Scan for the cell matching the given text and deliver its [x, y] coordinate at center. 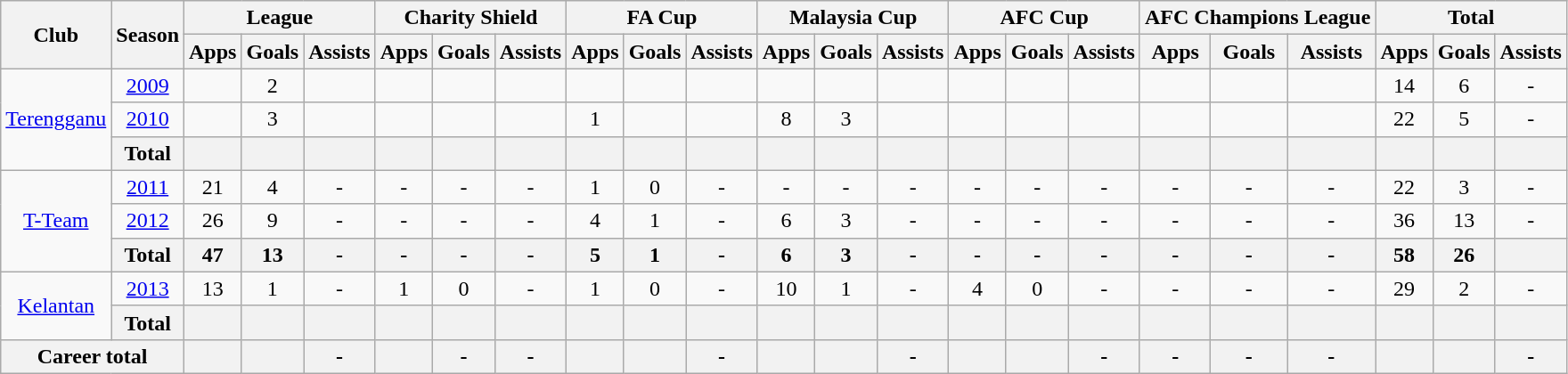
Charity Shield [470, 18]
58 [1404, 255]
Season [148, 35]
2011 [148, 187]
T-Team [56, 221]
10 [786, 289]
FA Cup [663, 18]
AFC Champions League [1257, 18]
Career total [93, 356]
36 [1404, 221]
47 [213, 255]
14 [1404, 85]
9 [273, 221]
2013 [148, 289]
League [280, 18]
Terengganu [56, 119]
2010 [148, 119]
2009 [148, 85]
Malaysia Cup [853, 18]
8 [786, 119]
2012 [148, 221]
AFC Cup [1044, 18]
Kelantan [56, 305]
29 [1404, 289]
Club [56, 35]
21 [213, 187]
